Find where the given text appears and provide that cell's center as [x, y] coordinate. 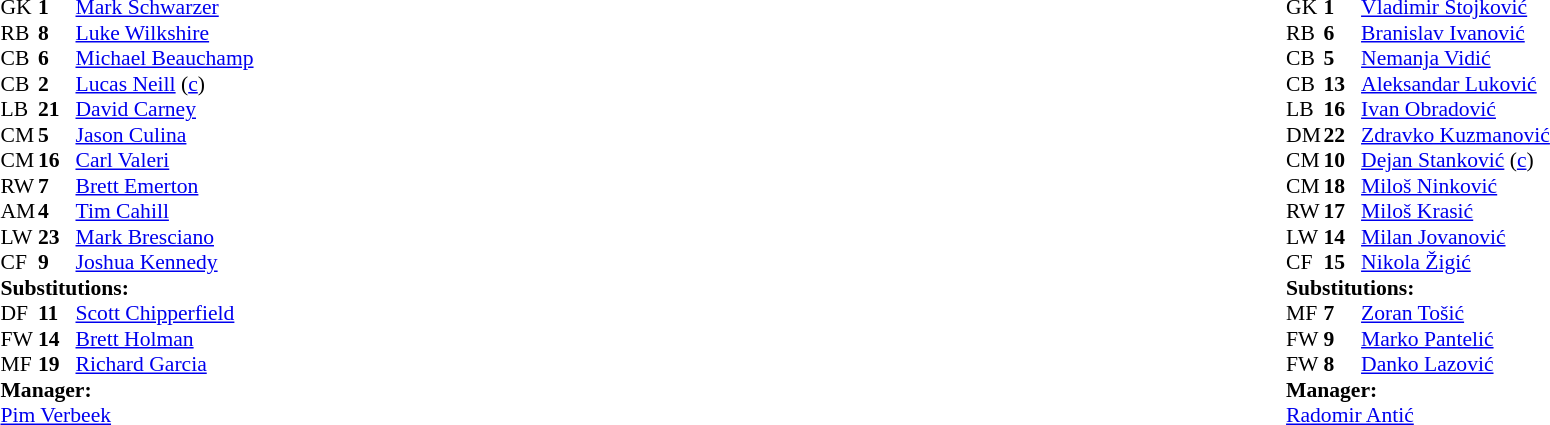
Brett Emerton [165, 186]
Joshua Kennedy [165, 263]
Nikola Žigić [1456, 263]
Miloš Krasić [1456, 211]
Tim Cahill [165, 211]
22 [1343, 135]
18 [1343, 186]
Jason Culina [165, 135]
Danko Lazović [1456, 365]
19 [57, 365]
21 [57, 109]
23 [57, 237]
13 [1343, 84]
10 [1343, 161]
Zoran Tošić [1456, 313]
Dejan Stanković (c) [1456, 161]
17 [1343, 211]
Ivan Obradović [1456, 109]
Scott Chipperfield [165, 313]
DF [19, 313]
Miloš Ninković [1456, 186]
Carl Valeri [165, 161]
Mark Bresciano [165, 237]
Milan Jovanović [1456, 237]
4 [57, 211]
Nemanja Vidić [1456, 59]
2 [57, 84]
Aleksandar Luković [1456, 84]
Richard Garcia [165, 365]
Branislav Ivanović [1456, 33]
AM [19, 211]
15 [1343, 263]
Marko Pantelić [1456, 339]
DM [1305, 135]
Lucas Neill (c) [165, 84]
11 [57, 313]
Zdravko Kuzmanović [1456, 135]
David Carney [165, 109]
Brett Holman [165, 339]
Michael Beauchamp [165, 59]
Luke Wilkshire [165, 33]
